Detect which cell encompasses the target text, then output its [x, y] center coordinate. 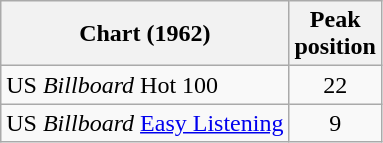
9 [335, 123]
US Billboard Hot 100 [145, 85]
22 [335, 85]
US Billboard Easy Listening [145, 123]
Chart (1962) [145, 34]
Peakposition [335, 34]
